Locate the cell with the specified text and output its [x, y] center coordinate. 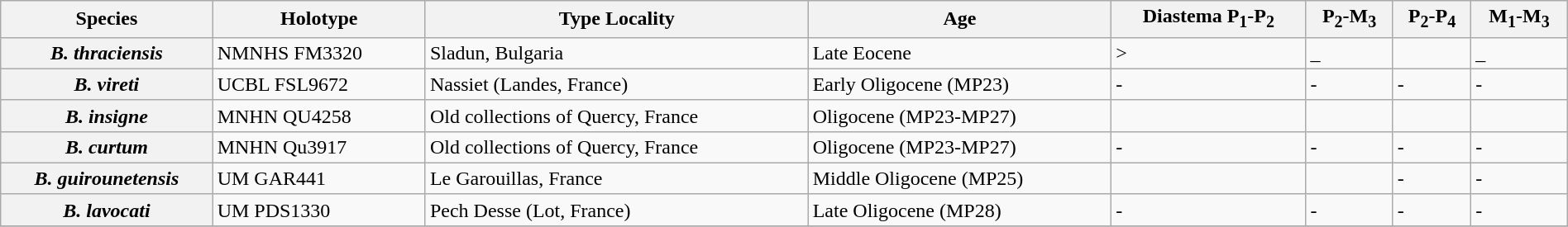
UM PDS1330 [319, 210]
Diastema P1-P2 [1209, 19]
Holotype [319, 19]
MNHN QU4258 [319, 116]
Nassiet (Landes, France) [617, 84]
P2-P4 [1432, 19]
Late Eocene [959, 53]
Species [107, 19]
> [1209, 53]
Pech Desse (Lot, France) [617, 210]
MNHN Qu3917 [319, 147]
B. guirounetensis [107, 178]
UCBL FSL9672 [319, 84]
B. thraciensis [107, 53]
Late Oligocene (MP28) [959, 210]
B. insigne [107, 116]
UM GAR441 [319, 178]
Sladun, Bulgaria [617, 53]
B. vireti [107, 84]
Early Oligocene (MP23) [959, 84]
B. lavocati [107, 210]
NMNHS FM3320 [319, 53]
M1-M3 [1520, 19]
Le Garouillas, France [617, 178]
B. curtum [107, 147]
Age [959, 19]
P2-M3 [1350, 19]
Middle Oligocene (MP25) [959, 178]
Type Locality [617, 19]
